Determine the (X, Y) coordinate at the center of the cell enclosing the given text.  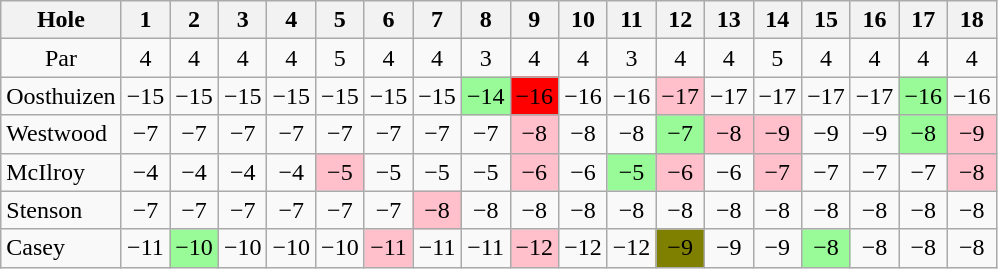
16 (874, 20)
Oosthuizen (61, 96)
−14 (486, 96)
8 (486, 20)
7 (438, 20)
12 (680, 20)
13 (728, 20)
2 (194, 20)
10 (584, 20)
Westwood (61, 134)
11 (632, 20)
Par (61, 58)
Hole (61, 20)
17 (924, 20)
9 (534, 20)
14 (778, 20)
15 (826, 20)
McIlroy (61, 172)
Stenson (61, 210)
18 (972, 20)
Casey (61, 248)
1 (146, 20)
6 (388, 20)
